From the cell containing the given text, extract its center point as (X, Y) coordinate. 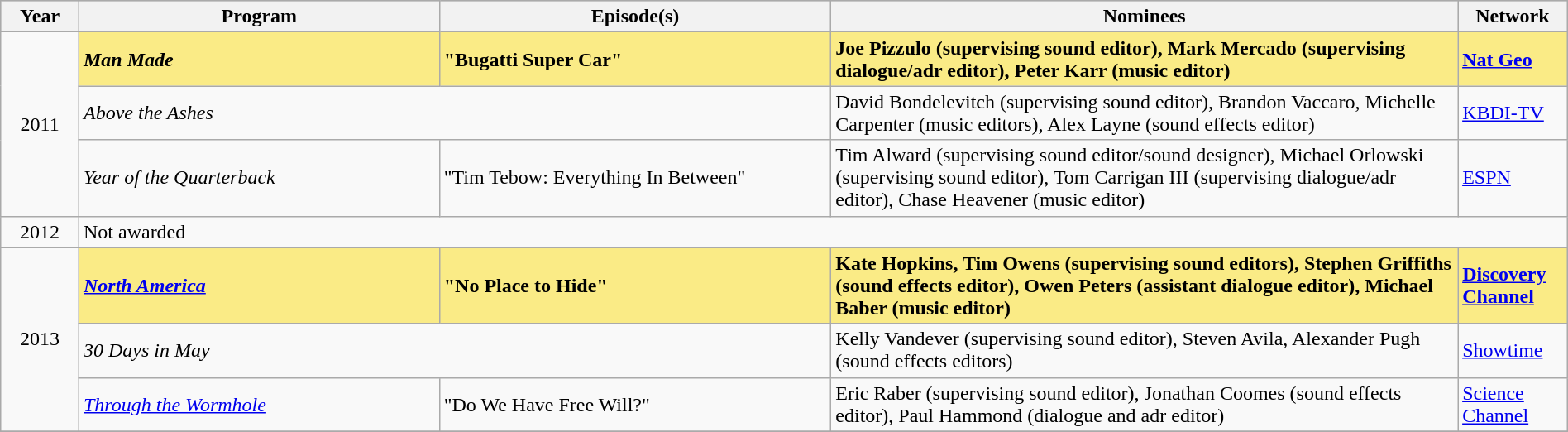
Eric Raber (supervising sound editor), Jonathan Coomes (sound effects editor), Paul Hammond (dialogue and adr editor) (1145, 404)
David Bondelevitch (supervising sound editor), Brandon Vaccaro, Michelle Carpenter (music editors), Alex Layne (sound effects editor) (1145, 113)
"Bugatti Super Car" (635, 60)
Showtime (1513, 351)
"No Place to Hide" (635, 286)
Science Channel (1513, 404)
Nat Geo (1513, 60)
Year of the Quarterback (259, 178)
North America (259, 286)
ESPN (1513, 178)
2012 (40, 232)
30 Days in May (455, 351)
Not awarded (823, 232)
2011 (40, 124)
Year (40, 17)
Nominees (1145, 17)
Episode(s) (635, 17)
Man Made (259, 60)
Network (1513, 17)
Discovery Channel (1513, 286)
KBDI-TV (1513, 113)
"Tim Tebow: Everything In Between" (635, 178)
"Do We Have Free Will?" (635, 404)
Above the Ashes (455, 113)
Program (259, 17)
Kelly Vandever (supervising sound editor), Steven Avila, Alexander Pugh (sound effects editors) (1145, 351)
2013 (40, 339)
Through the Wormhole (259, 404)
Joe Pizzulo (supervising sound editor), Mark Mercado (supervising dialogue/adr editor), Peter Karr (music editor) (1145, 60)
